Pinpoint the cell where the given text exists, returning its [X, Y] midpoint coordinate. 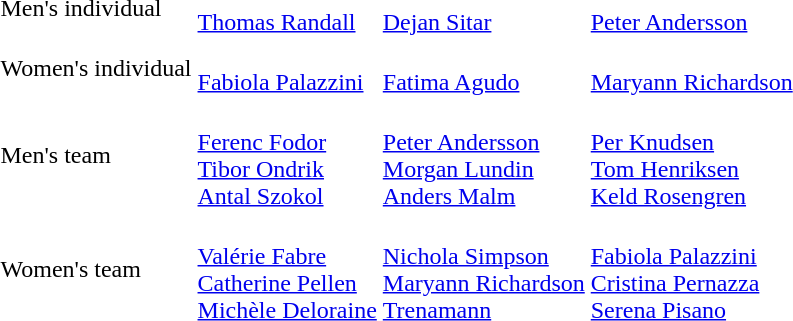
Fabiola Palazzini [287, 68]
Ferenc Fodor Tibor Ondrik Antal Szokol [287, 156]
Peter Andersson Morgan Lundin Anders Malm [484, 156]
Fatima Agudo [484, 68]
